Output the [x, y] coordinate of the center of the cell containing the given text.  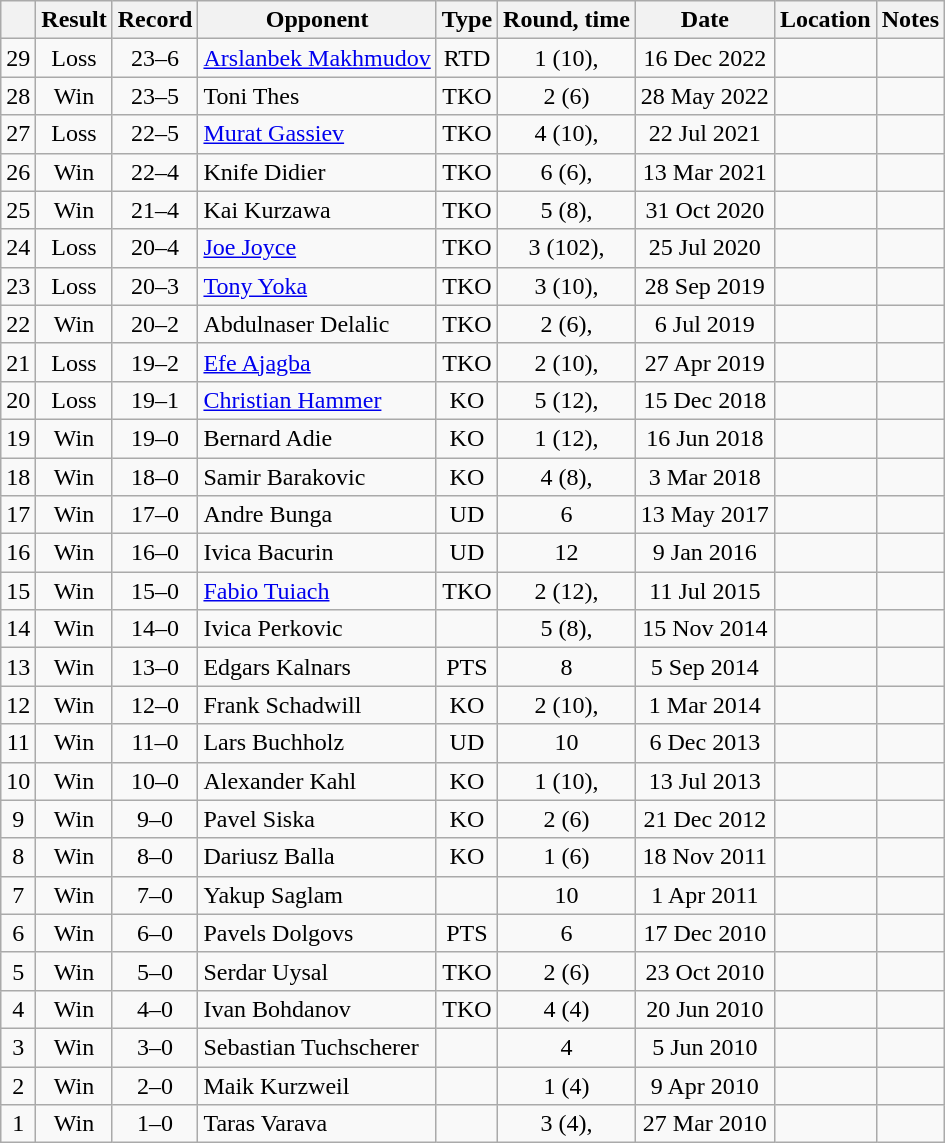
3–0 [155, 1047]
Serdar Uysal [317, 971]
Samir Barakovic [317, 477]
15 Dec 2018 [704, 400]
Taras Varava [317, 1124]
18–0 [155, 477]
Notes [910, 20]
19–2 [155, 362]
20 Jun 2010 [704, 1009]
27 Apr 2019 [704, 362]
17 [18, 515]
Record [155, 20]
Result [74, 20]
15 [18, 591]
24 [18, 248]
1–0 [155, 1124]
13 [18, 667]
Yakup Saglam [317, 895]
Bernard Adie [317, 438]
3 [18, 1047]
8–0 [155, 857]
9 [18, 819]
27 Mar 2010 [704, 1124]
2 (12), [567, 591]
15 Nov 2014 [704, 629]
22–4 [155, 172]
14–0 [155, 629]
5–0 [155, 971]
Pavel Siska [317, 819]
RTD [466, 58]
10–0 [155, 781]
20–3 [155, 286]
4 (10), [567, 134]
Kai Kurzawa [317, 210]
22 [18, 324]
5 (12), [567, 400]
3 (102), [567, 248]
Arslanbek Makhmudov [317, 58]
4–0 [155, 1009]
Alexander Kahl [317, 781]
Edgars Kalnars [317, 667]
Christian Hammer [317, 400]
13 Mar 2021 [704, 172]
Efe Ajagba [317, 362]
11–0 [155, 743]
11 [18, 743]
18 [18, 477]
28 Sep 2019 [704, 286]
23 [18, 286]
4 (4) [567, 1009]
Toni Thes [317, 96]
16–0 [155, 553]
16 Dec 2022 [704, 58]
9–0 [155, 819]
21 Dec 2012 [704, 819]
23 Oct 2010 [704, 971]
6 Jul 2019 [704, 324]
9 Jan 2016 [704, 553]
13 May 2017 [704, 515]
9 Apr 2010 [704, 1085]
Type [466, 20]
Knife Didier [317, 172]
Date [704, 20]
Murat Gassiev [317, 134]
7–0 [155, 895]
22 Jul 2021 [704, 134]
3 (4), [567, 1124]
17–0 [155, 515]
12–0 [155, 705]
2 [18, 1085]
16 Jun 2018 [704, 438]
Pavels Dolgovs [317, 933]
25 [18, 210]
1 Mar 2014 [704, 705]
6 (6), [567, 172]
22–5 [155, 134]
6 Dec 2013 [704, 743]
Abdulnaser Delalic [317, 324]
5 [18, 971]
Location [825, 20]
19–1 [155, 400]
23–6 [155, 58]
Ivan Bohdanov [317, 1009]
26 [18, 172]
1 Apr 2011 [704, 895]
Maik Kurzweil [317, 1085]
4 (8), [567, 477]
3 (10), [567, 286]
18 Nov 2011 [704, 857]
1 (4) [567, 1085]
Joe Joyce [317, 248]
16 [18, 553]
Opponent [317, 20]
14 [18, 629]
Tony Yoka [317, 286]
5 Jun 2010 [704, 1047]
2 (6), [567, 324]
27 [18, 134]
1 [18, 1124]
21–4 [155, 210]
19 [18, 438]
Round, time [567, 20]
23–5 [155, 96]
Frank Schadwill [317, 705]
Fabio Tuiach [317, 591]
13–0 [155, 667]
20 [18, 400]
20–4 [155, 248]
2–0 [155, 1085]
28 May 2022 [704, 96]
25 Jul 2020 [704, 248]
5 Sep 2014 [704, 667]
Lars Buchholz [317, 743]
15–0 [155, 591]
11 Jul 2015 [704, 591]
1 (12), [567, 438]
6–0 [155, 933]
28 [18, 96]
3 Mar 2018 [704, 477]
1 (6) [567, 857]
19–0 [155, 438]
Ivica Perkovic [317, 629]
17 Dec 2010 [704, 933]
Ivica Bacurin [317, 553]
Dariusz Balla [317, 857]
Sebastian Tuchscherer [317, 1047]
31 Oct 2020 [704, 210]
20–2 [155, 324]
21 [18, 362]
29 [18, 58]
7 [18, 895]
13 Jul 2013 [704, 781]
Andre Bunga [317, 515]
